Locate the cell with the specified text and output its (x, y) center coordinate. 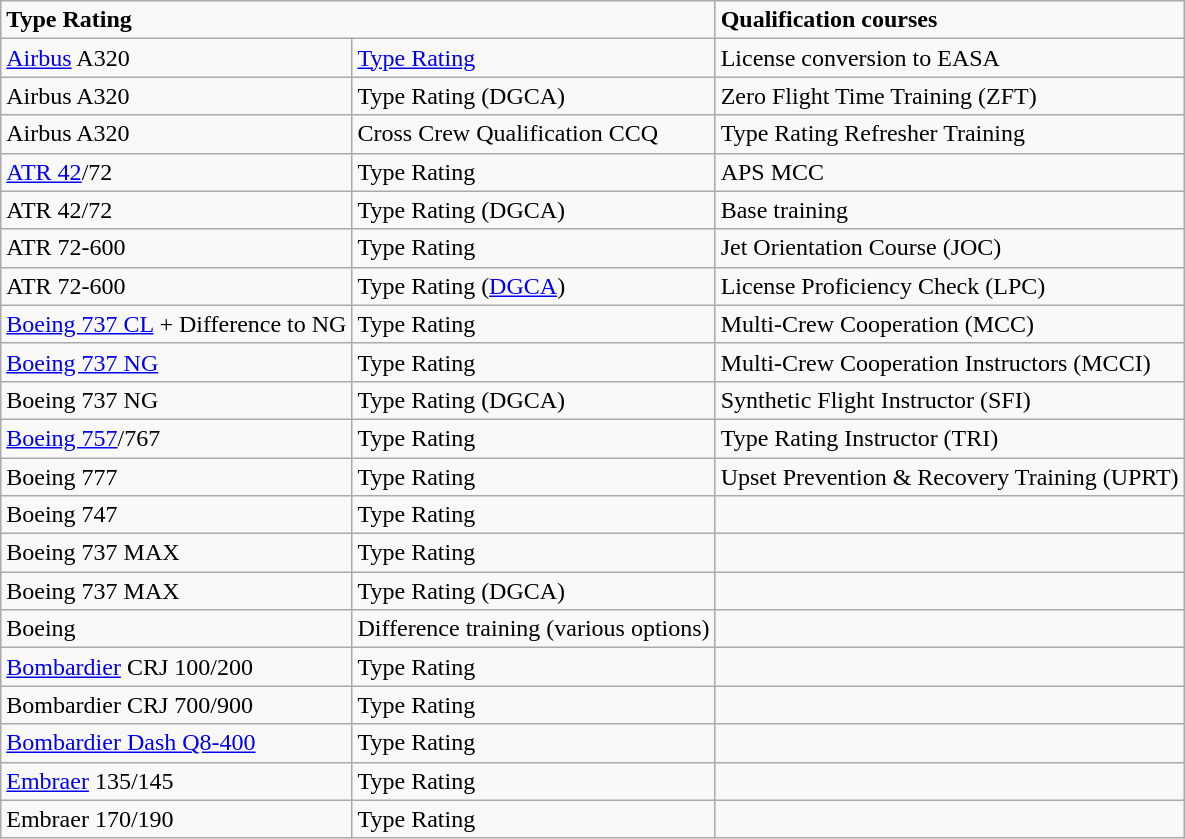
Type Rating Refresher Training (950, 134)
Embraer 135/145 (176, 781)
Bombardier Dash Q8-400 (176, 743)
Type Rating Instructor (TRI) (950, 438)
Boeing 777 (176, 477)
APS MCC (950, 172)
Difference training (various options) (534, 629)
Jet Orientation Course (JOC) (950, 248)
Boeing 757/767 (176, 438)
Qualification courses (950, 20)
Multi-Crew Cooperation (MCC) (950, 324)
Multi-Crew Cooperation Instructors (MCCI) (950, 362)
Boeing 737 CL + Difference to NG (176, 324)
License conversion to EASA (950, 58)
Boeing 747 (176, 515)
Boeing (176, 629)
Upset Prevention & Recovery Training (UPRT) (950, 477)
Zero Flight Time Training (ZFT) (950, 96)
Bombardier CRJ 100/200 (176, 667)
License Proficiency Check (LPC) (950, 286)
Embraer 170/190 (176, 819)
Cross Crew Qualification CCQ (534, 134)
Bombardier CRJ 700/900 (176, 705)
Synthetic Flight Instructor (SFI) (950, 400)
Base training (950, 210)
